Provide the (x, y) coordinate of the cell's center where the given text is located.  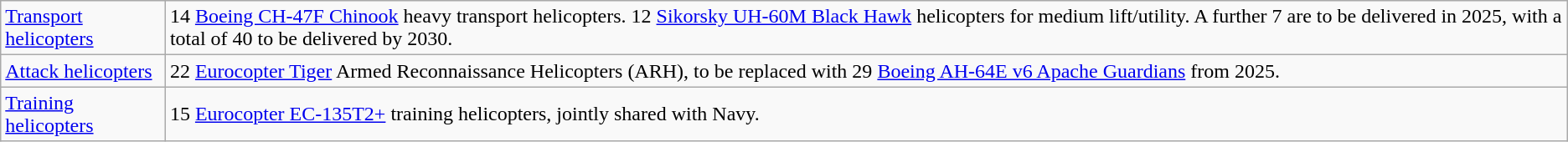
15 Eurocopter EC-135T2+ training helicopters, jointly shared with Navy. (866, 114)
22 Eurocopter Tiger Armed Reconnaissance Helicopters (ARH), to be replaced with 29 Boeing AH-64E v6 Apache Guardians from 2025. (866, 71)
Transport helicopters (84, 28)
Attack helicopters (84, 71)
Training helicopters (84, 114)
